Determine the [X, Y] coordinate at the center of the cell enclosing the given text.  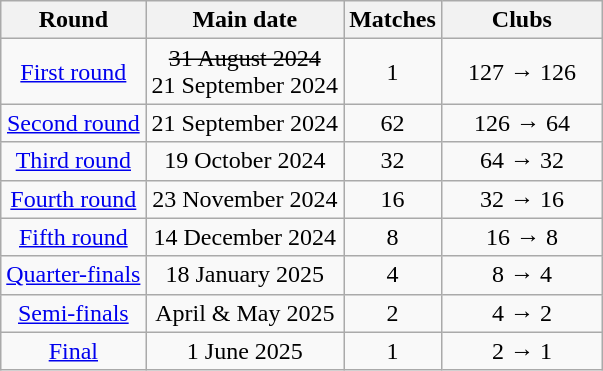
19 October 2024 [245, 161]
127 → 126 [522, 72]
Round [74, 20]
23 November 2024 [245, 199]
32 [393, 161]
31 August 202421 September 2024 [245, 72]
Main date [245, 20]
Semi-finals [74, 313]
8 [393, 237]
Clubs [522, 20]
2 [393, 313]
16 [393, 199]
14 December 2024 [245, 237]
1 June 2025 [245, 351]
Quarter-finals [74, 275]
Fourth round [74, 199]
4 [393, 275]
Fifth round [74, 237]
64 → 32 [522, 161]
Matches [393, 20]
2 → 1 [522, 351]
62 [393, 123]
8 → 4 [522, 275]
4 → 2 [522, 313]
18 January 2025 [245, 275]
First round [74, 72]
Third round [74, 161]
126 → 64 [522, 123]
Second round [74, 123]
Final [74, 351]
16 → 8 [522, 237]
April & May 2025 [245, 313]
21 September 2024 [245, 123]
32 → 16 [522, 199]
